Locate the cell with the specified text and output its (x, y) center coordinate. 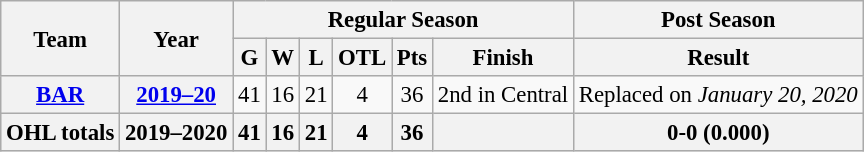
Finish (502, 58)
OTL (362, 58)
Post Season (718, 20)
2019–20 (176, 95)
2nd in Central (502, 95)
2019–2020 (176, 133)
OHL totals (60, 133)
0-0 (0.000) (718, 133)
L (316, 58)
W (282, 58)
G (250, 58)
Pts (412, 58)
Result (718, 58)
Year (176, 38)
Team (60, 38)
Regular Season (404, 20)
BAR (60, 95)
Replaced on January 20, 2020 (718, 95)
